Search for the cell housing the specified text and yield its (x, y) center coordinate. 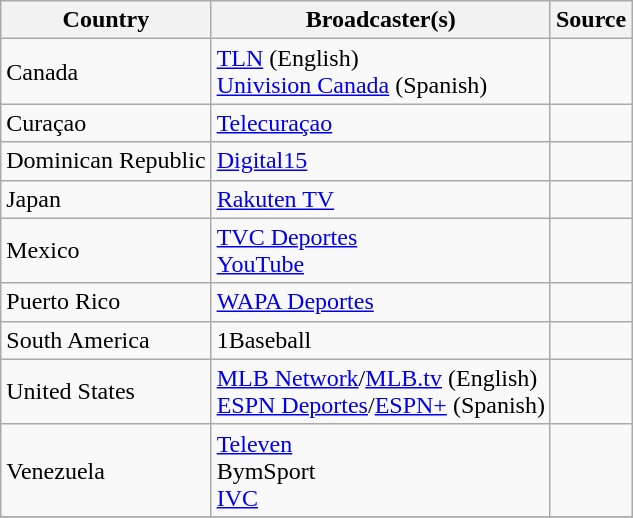
Broadcaster(s) (380, 20)
Telecuraçao (380, 123)
TelevenBymSportIVC (380, 470)
Japan (106, 199)
Venezuela (106, 470)
Digital15 (380, 161)
United States (106, 392)
Rakuten TV (380, 199)
South America (106, 340)
Puerto Rico (106, 302)
TVC DeportesYouTube (380, 250)
Canada (106, 72)
Source (590, 20)
Dominican Republic (106, 161)
MLB Network/MLB.tv (English)ESPN Deportes/ESPN+ (Spanish) (380, 392)
Country (106, 20)
Mexico (106, 250)
1Baseball (380, 340)
WAPA Deportes (380, 302)
TLN (English)Univision Canada (Spanish) (380, 72)
Curaçao (106, 123)
